Identify which cell holds the provided text, then report its (X, Y) central coordinate. 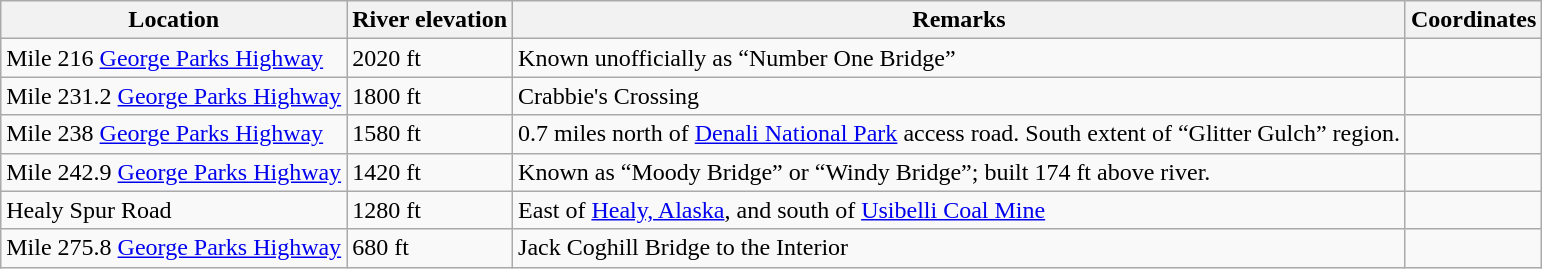
1800 ft (430, 96)
Remarks (960, 20)
Mile 242.9 George Parks Highway (174, 172)
Jack Coghill Bridge to the Interior (960, 248)
Mile 275.8 George Parks Highway (174, 248)
1420 ft (430, 172)
Healy Spur Road (174, 210)
Mile 216 George Parks Highway (174, 58)
2020 ft (430, 58)
Known unofficially as “Number One Bridge” (960, 58)
East of Healy, Alaska, and south of Usibelli Coal Mine (960, 210)
Mile 238 George Parks Highway (174, 134)
Coordinates (1473, 20)
Mile 231.2 George Parks Highway (174, 96)
0.7 miles north of Denali National Park access road. South extent of “Glitter Gulch” region. (960, 134)
1580 ft (430, 134)
Known as “Moody Bridge” or “Windy Bridge”; built 174 ft above river. (960, 172)
680 ft (430, 248)
1280 ft (430, 210)
Location (174, 20)
River elevation (430, 20)
Crabbie's Crossing (960, 96)
